Identify which cell holds the provided text, then report its [x, y] central coordinate. 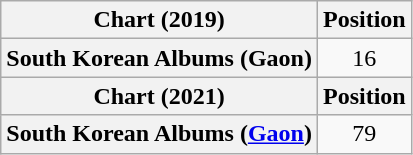
Chart (2019) [160, 20]
16 [364, 58]
Chart (2021) [160, 96]
79 [364, 134]
